Find where the given text appears and provide that cell's center as (X, Y) coordinate. 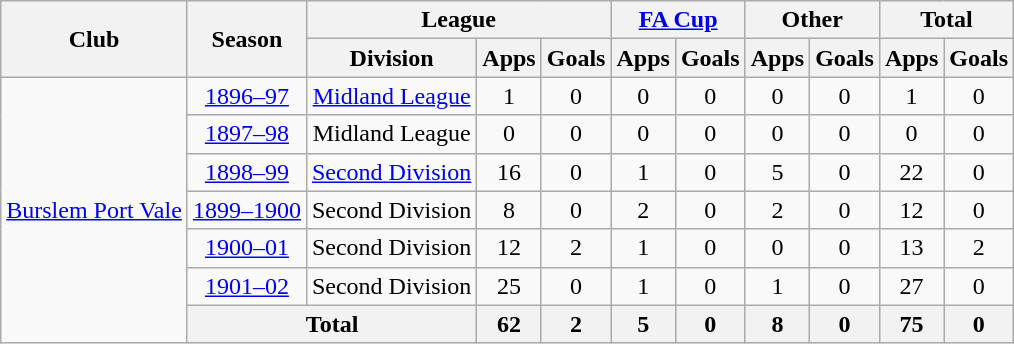
1900–01 (246, 248)
Division (391, 58)
1898–99 (246, 172)
Other (812, 20)
25 (509, 286)
League (458, 20)
1897–98 (246, 134)
1899–1900 (246, 210)
1901–02 (246, 286)
Season (246, 39)
1896–97 (246, 96)
FA Cup (678, 20)
62 (509, 324)
27 (911, 286)
13 (911, 248)
75 (911, 324)
16 (509, 172)
22 (911, 172)
Burslem Port Vale (94, 210)
Club (94, 39)
